Determine the [x, y] coordinate at the center of the cell enclosing the given text.  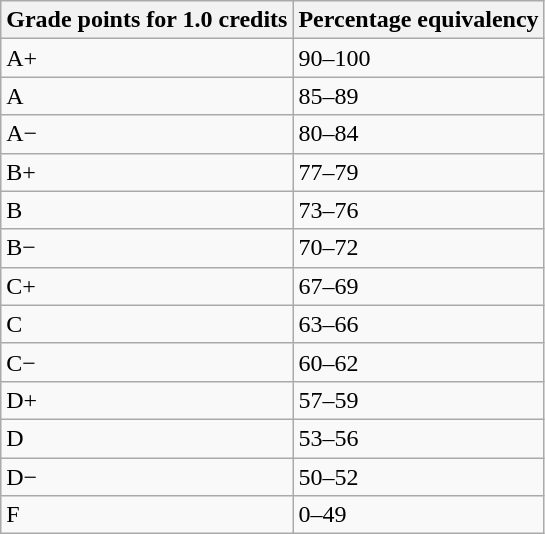
A [147, 96]
50–52 [418, 477]
D [147, 438]
85–89 [418, 96]
57–59 [418, 400]
A+ [147, 58]
53–56 [418, 438]
67–69 [418, 286]
80–84 [418, 134]
Percentage equivalency [418, 20]
C [147, 324]
0–49 [418, 515]
Grade points for 1.0 credits [147, 20]
D− [147, 477]
B [147, 210]
70–72 [418, 248]
60–62 [418, 362]
B− [147, 248]
F [147, 515]
63–66 [418, 324]
D+ [147, 400]
73–76 [418, 210]
B+ [147, 172]
C+ [147, 286]
A− [147, 134]
C− [147, 362]
90–100 [418, 58]
77–79 [418, 172]
